Identify which cell holds the provided text, then report its [x, y] central coordinate. 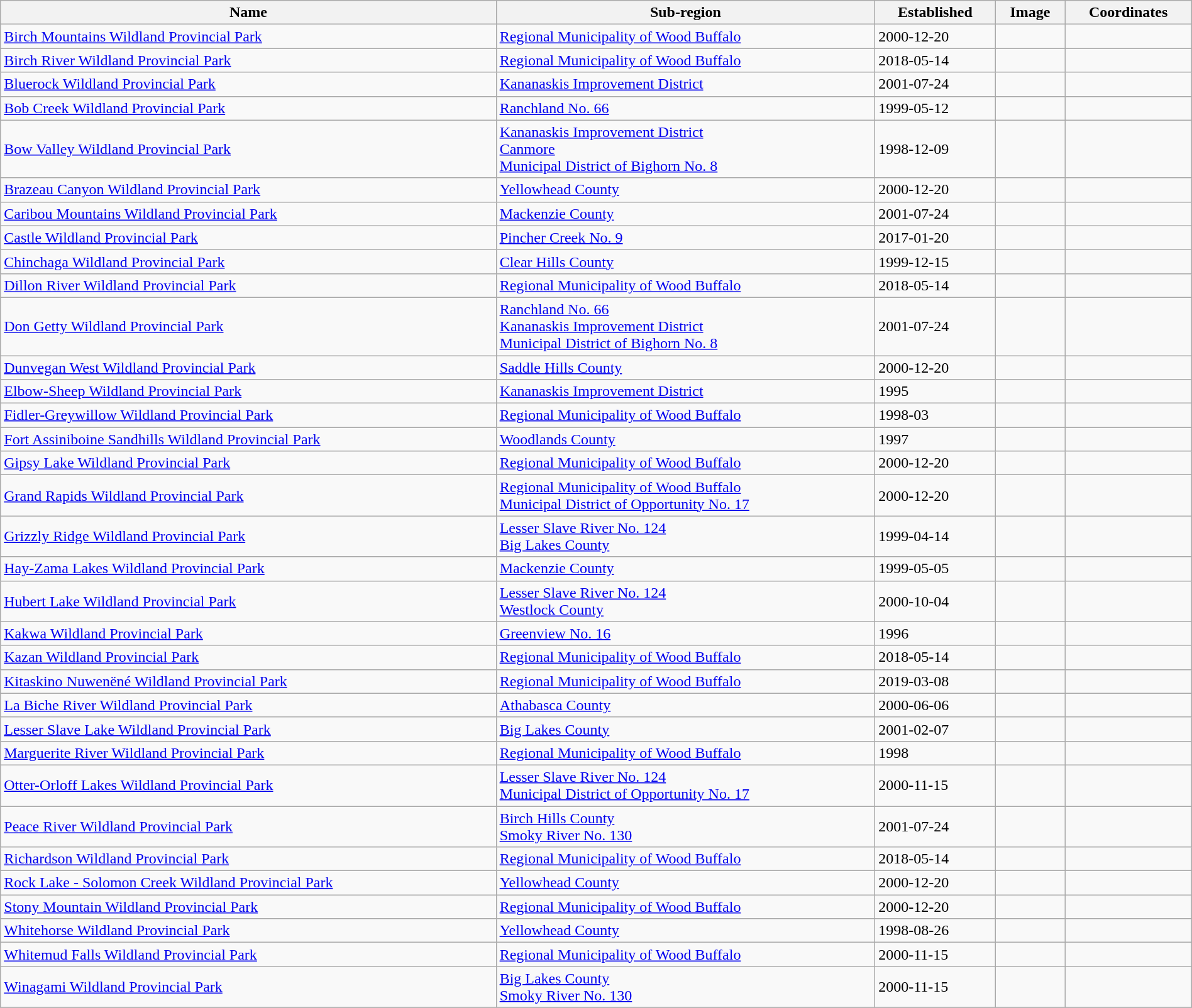
Regional Municipality of Wood BuffaloMunicipal District of Opportunity No. 17 [685, 495]
Woodlands County [685, 439]
Otter-Orloff Lakes Wildland Provincial Park [248, 786]
Chinchaga Wildland Provincial Park [248, 261]
Greenview No. 16 [685, 633]
1995 [935, 392]
1999-05-12 [935, 108]
1998-08-26 [935, 931]
Caribou Mountains Wildland Provincial Park [248, 214]
Kitaskino Nuwenëné Wildland Provincial Park [248, 681]
Name [248, 13]
Whitehorse Wildland Provincial Park [248, 931]
Stony Mountain Wildland Provincial Park [248, 907]
Ranchland No. 66 [685, 108]
Bluerock Wildland Provincial Park [248, 84]
Lesser Slave Lake Wildland Provincial Park [248, 729]
Hay-Zama Lakes Wildland Provincial Park [248, 569]
Clear Hills County [685, 261]
Brazeau Canyon Wildland Provincial Park [248, 190]
2017-01-20 [935, 238]
Dillon River Wildland Provincial Park [248, 285]
1999-05-05 [935, 569]
Fidler-Greywillow Wildland Provincial Park [248, 415]
2001-02-07 [935, 729]
Grizzly Ridge Wildland Provincial Park [248, 537]
Established [935, 13]
Castle Wildland Provincial Park [248, 238]
Winagami Wildland Provincial Park [248, 987]
2000-10-04 [935, 601]
Kananaskis Improvement DistrictCanmoreMunicipal District of Bighorn No. 8 [685, 149]
Hubert Lake Wildland Provincial Park [248, 601]
Birch Hills CountySmoky River No. 130 [685, 826]
Kakwa Wildland Provincial Park [248, 633]
1999-04-14 [935, 537]
Birch Mountains Wildland Provincial Park [248, 36]
1998 [935, 753]
Kazan Wildland Provincial Park [248, 657]
Dunvegan West Wildland Provincial Park [248, 368]
Richardson Wildland Provincial Park [248, 859]
Bob Creek Wildland Provincial Park [248, 108]
Peace River Wildland Provincial Park [248, 826]
Don Getty Wildland Provincial Park [248, 326]
Marguerite River Wildland Provincial Park [248, 753]
Lesser Slave River No. 124Municipal District of Opportunity No. 17 [685, 786]
Rock Lake - Solomon Creek Wildland Provincial Park [248, 883]
Image [1030, 13]
2000-06-06 [935, 705]
Grand Rapids Wildland Provincial Park [248, 495]
2019-03-08 [935, 681]
Lesser Slave River No. 124Big Lakes County [685, 537]
Saddle Hills County [685, 368]
Bow Valley Wildland Provincial Park [248, 149]
1998-12-09 [935, 149]
1996 [935, 633]
Fort Assiniboine Sandhills Wildland Provincial Park [248, 439]
La Biche River Wildland Provincial Park [248, 705]
Big Lakes County [685, 729]
Sub-region [685, 13]
Elbow-Sheep Wildland Provincial Park [248, 392]
Lesser Slave River No. 124Westlock County [685, 601]
Pincher Creek No. 9 [685, 238]
1997 [935, 439]
1999-12-15 [935, 261]
Big Lakes CountySmoky River No. 130 [685, 987]
Birch River Wildland Provincial Park [248, 60]
Whitemud Falls Wildland Provincial Park [248, 955]
Ranchland No. 66Kananaskis Improvement DistrictMunicipal District of Bighorn No. 8 [685, 326]
Athabasca County [685, 705]
Gipsy Lake Wildland Provincial Park [248, 463]
1998-03 [935, 415]
Coordinates [1128, 13]
